Determine the (X, Y) coordinate at the center of the cell enclosing the given text.  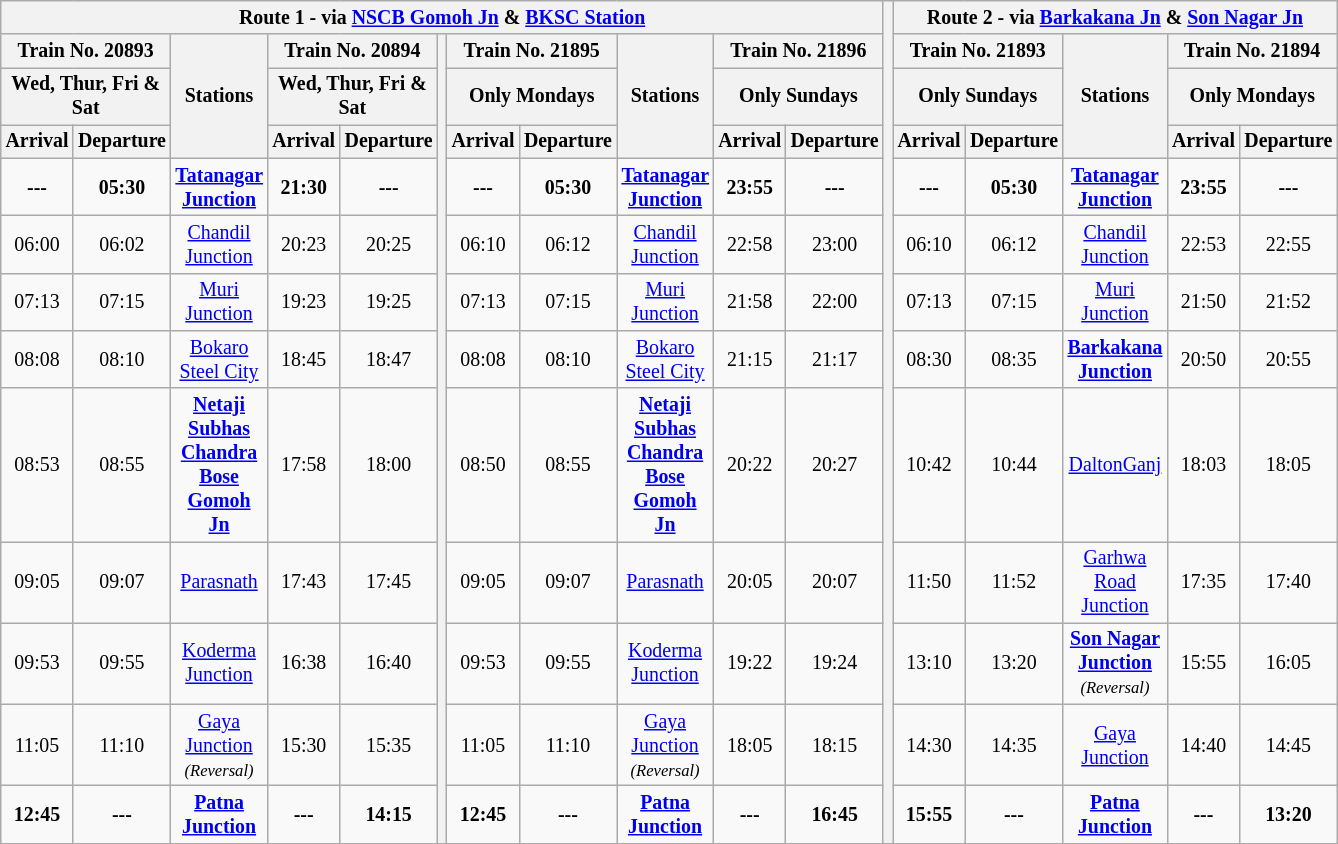
19:24 (834, 664)
17:40 (1288, 582)
18:15 (834, 746)
Train No. 21893 (978, 50)
16:38 (303, 664)
06:02 (122, 244)
22:53 (1203, 244)
Son Nagar Junction(Reversal) (1116, 664)
20:23 (303, 244)
DaltonGanj (1116, 464)
08:50 (483, 464)
21:17 (834, 360)
21:30 (303, 188)
Train No. 20894 (352, 50)
18:47 (388, 360)
20:27 (834, 464)
19:22 (749, 664)
22:55 (1288, 244)
Train No. 21894 (1252, 50)
20:05 (749, 582)
13:10 (929, 664)
06:00 (37, 244)
Train No. 21895 (532, 50)
14:40 (1203, 746)
17:43 (303, 582)
Barkakana Junction (1116, 360)
16:45 (834, 814)
22:58 (749, 244)
Route 1 - via NSCB Gomoh Jn & BKSC Station (442, 18)
21:52 (1288, 302)
20:07 (834, 582)
10:44 (1014, 464)
Gaya Junction (1116, 746)
20:25 (388, 244)
16:40 (388, 664)
18:00 (388, 464)
14:15 (388, 814)
08:53 (37, 464)
Garhwa Road Junction (1116, 582)
10:42 (929, 464)
18:03 (1203, 464)
21:15 (749, 360)
20:55 (1288, 360)
Train No. 20893 (86, 50)
17:58 (303, 464)
08:30 (929, 360)
17:35 (1203, 582)
22:00 (834, 302)
14:35 (1014, 746)
19:25 (388, 302)
11:52 (1014, 582)
20:22 (749, 464)
14:45 (1288, 746)
08:35 (1014, 360)
21:50 (1203, 302)
16:05 (1288, 664)
23:00 (834, 244)
17:45 (388, 582)
15:30 (303, 746)
11:50 (929, 582)
Route 2 - via Barkakana Jn & Son Nagar Jn (1115, 18)
14:30 (929, 746)
20:50 (1203, 360)
Train No. 21896 (798, 50)
19:23 (303, 302)
15:35 (388, 746)
21:58 (749, 302)
18:45 (303, 360)
